From the cell containing the given text, extract its center point as [x, y] coordinate. 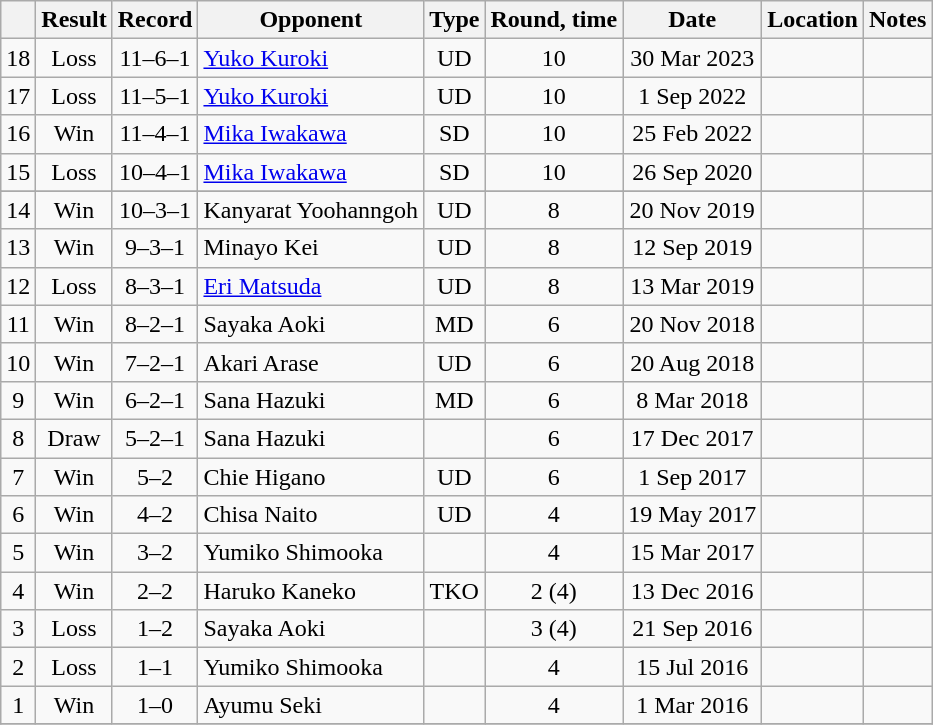
8–3–1 [155, 286]
2–2 [155, 591]
Eri Matsuda [311, 286]
4–2 [155, 515]
Kanyarat Yoohanngoh [311, 210]
14 [18, 210]
Opponent [311, 20]
8 Mar 2018 [692, 400]
12 [18, 286]
Type [454, 20]
Round, time [554, 20]
12 Sep 2019 [692, 248]
11–5–1 [155, 96]
5–2–1 [155, 438]
20 Aug 2018 [692, 362]
Akari Arase [311, 362]
7–2–1 [155, 362]
1 [18, 705]
26 Sep 2020 [692, 172]
Location [813, 20]
1–2 [155, 629]
8–2–1 [155, 324]
1–0 [155, 705]
5 [18, 553]
20 Nov 2019 [692, 210]
1 Sep 2022 [692, 96]
1 Sep 2017 [692, 477]
Chisa Naito [311, 515]
2 (4) [554, 591]
13 Dec 2016 [692, 591]
Minayo Kei [311, 248]
21 Sep 2016 [692, 629]
7 [18, 477]
Result [74, 20]
Haruko Kaneko [311, 591]
Date [692, 20]
10–3–1 [155, 210]
18 [18, 58]
10–4–1 [155, 172]
3 [18, 629]
13 [18, 248]
3 (4) [554, 629]
Notes [897, 20]
2 [18, 667]
15 [18, 172]
19 May 2017 [692, 515]
TKO [454, 591]
Chie Higano [311, 477]
11 [18, 324]
5–2 [155, 477]
25 Feb 2022 [692, 134]
20 Nov 2018 [692, 324]
15 Jul 2016 [692, 667]
Draw [74, 438]
17 Dec 2017 [692, 438]
13 Mar 2019 [692, 286]
11–4–1 [155, 134]
30 Mar 2023 [692, 58]
17 [18, 96]
1–1 [155, 667]
15 Mar 2017 [692, 553]
16 [18, 134]
Record [155, 20]
3–2 [155, 553]
11–6–1 [155, 58]
6–2–1 [155, 400]
9 [18, 400]
9–3–1 [155, 248]
1 Mar 2016 [692, 705]
Ayumu Seki [311, 705]
